For the text-containing cell, return its midpoint in [x, y] coordinate format. 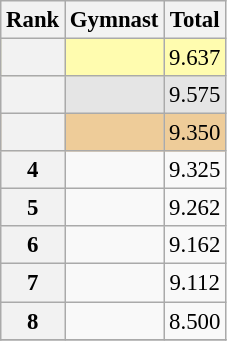
9.112 [195, 283]
9.575 [195, 95]
Rank [33, 20]
4 [33, 170]
9.350 [195, 133]
9.637 [195, 58]
Total [195, 20]
9.162 [195, 245]
8 [33, 321]
8.500 [195, 321]
Gymnast [114, 20]
7 [33, 283]
9.325 [195, 170]
9.262 [195, 208]
6 [33, 245]
5 [33, 208]
